Identify which cell holds the provided text, then report its [X, Y] central coordinate. 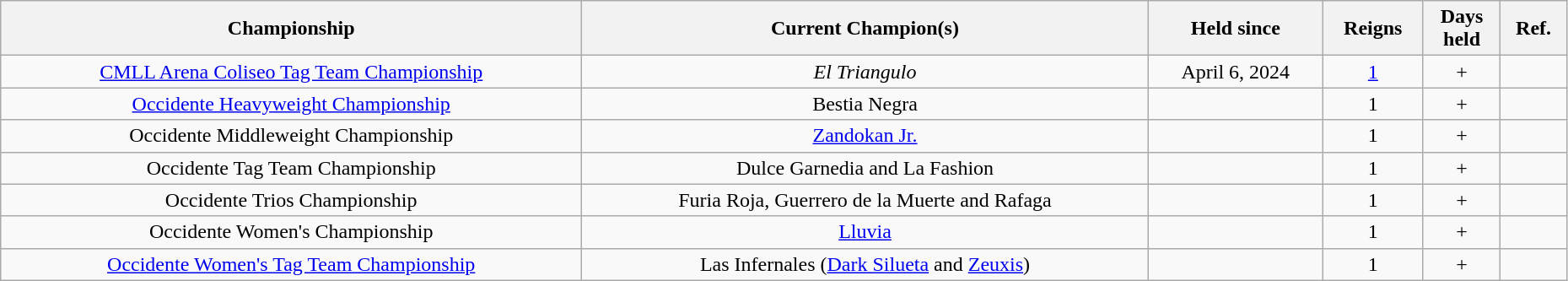
Occidente Women's Tag Team Championship [292, 264]
Occidente Trios Championship [292, 200]
Las Infernales (Dark Silueta and Zeuxis) [865, 264]
Occidente Middleweight Championship [292, 136]
Current Champion(s) [865, 29]
Reigns [1373, 29]
Occidente Heavyweight Championship [292, 104]
El Triangulo [865, 72]
Championship [292, 29]
Ref. [1533, 29]
Bestia Negra [865, 104]
Furia Roja, Guerrero de la Muerte and Rafaga [865, 200]
CMLL Arena Coliseo Tag Team Championship [292, 72]
Dulce Garnedia and La Fashion [865, 168]
Lluvia [865, 232]
April 6, 2024 [1235, 72]
Held since [1235, 29]
Daysheld [1461, 29]
Zandokan Jr. [865, 136]
Occidente Women's Championship [292, 232]
Occidente Tag Team Championship [292, 168]
